Extract the (x, y) coordinate from the center of the cell holding the provided text.  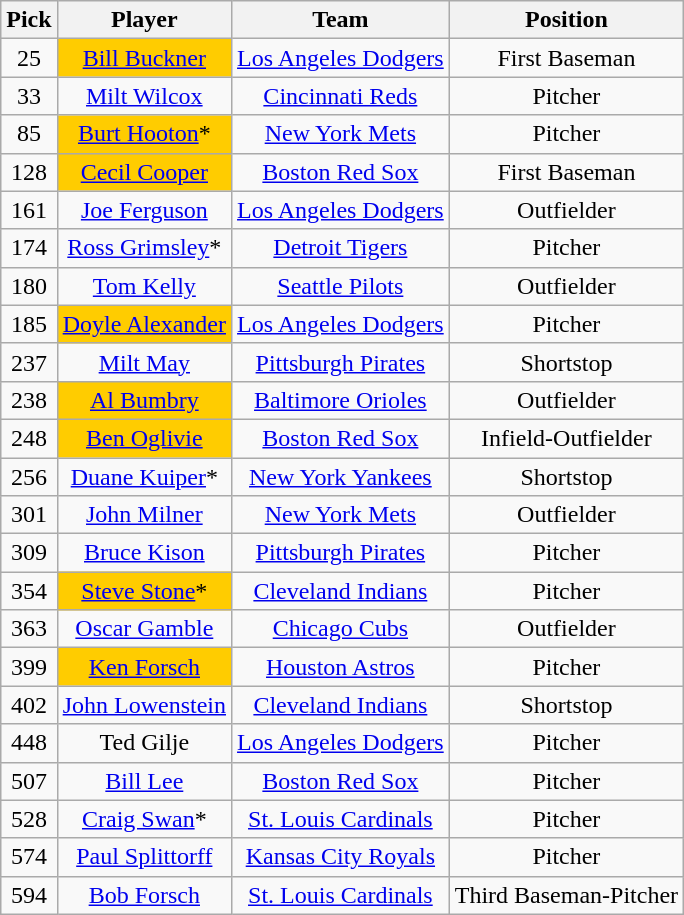
354 (29, 591)
Ken Forsch (144, 667)
309 (29, 553)
Craig Swan* (144, 819)
Cincinnati Reds (341, 96)
John Lowenstein (144, 705)
180 (29, 286)
John Milner (144, 515)
Milt May (144, 362)
185 (29, 324)
Steve Stone* (144, 591)
Duane Kuiper* (144, 477)
Doyle Alexander (144, 324)
33 (29, 96)
399 (29, 667)
Bill Lee (144, 781)
Paul Splittorff (144, 857)
Seattle Pilots (341, 286)
161 (29, 210)
Tom Kelly (144, 286)
Ross Grimsley* (144, 248)
Detroit Tigers (341, 248)
Ted Gilje (144, 743)
507 (29, 781)
Infield-Outfielder (566, 438)
301 (29, 515)
Baltimore Orioles (341, 400)
448 (29, 743)
Third Baseman-Pitcher (566, 895)
85 (29, 134)
528 (29, 819)
Joe Ferguson (144, 210)
Bruce Kison (144, 553)
Oscar Gamble (144, 629)
Cecil Cooper (144, 172)
Pick (29, 20)
Position (566, 20)
Milt Wilcox (144, 96)
Al Bumbry (144, 400)
Bob Forsch (144, 895)
Bill Buckner (144, 58)
Burt Hooton* (144, 134)
402 (29, 705)
363 (29, 629)
574 (29, 857)
Team (341, 20)
Kansas City Royals (341, 857)
128 (29, 172)
25 (29, 58)
248 (29, 438)
Player (144, 20)
Houston Astros (341, 667)
256 (29, 477)
Ben Oglivie (144, 438)
238 (29, 400)
Chicago Cubs (341, 629)
New York Yankees (341, 477)
174 (29, 248)
594 (29, 895)
237 (29, 362)
